Return the [X, Y] coordinate for the center point of the cell that contains the specified text.  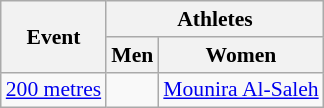
Athletes [215, 19]
Mounira Al-Saleh [240, 90]
200 metres [54, 90]
Event [54, 36]
Men [132, 55]
Women [240, 55]
